From the cell containing the given text, extract its center point as (X, Y) coordinate. 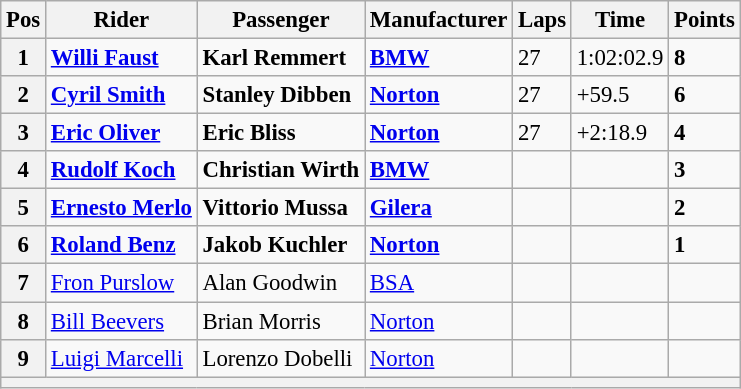
Alan Goodwin (280, 283)
Vittorio Mussa (280, 208)
Time (620, 20)
9 (24, 358)
5 (24, 208)
Brian Morris (280, 321)
1:02:02.9 (620, 58)
Willi Faust (122, 58)
Jakob Kuchler (280, 245)
BSA (439, 283)
+59.5 (620, 95)
Manufacturer (439, 20)
Stanley Dibben (280, 95)
Pos (24, 20)
Laps (542, 20)
Cyril Smith (122, 95)
Eric Bliss (280, 133)
Eric Oliver (122, 133)
Ernesto Merlo (122, 208)
Rudolf Koch (122, 170)
7 (24, 283)
Luigi Marcelli (122, 358)
Christian Wirth (280, 170)
Points (704, 20)
Roland Benz (122, 245)
+2:18.9 (620, 133)
Karl Remmert (280, 58)
Bill Beevers (122, 321)
Gilera (439, 208)
Lorenzo Dobelli (280, 358)
Fron Purslow (122, 283)
Passenger (280, 20)
Rider (122, 20)
